Capture the cell that displays the provided text and extract its [X, Y] central coordinate. 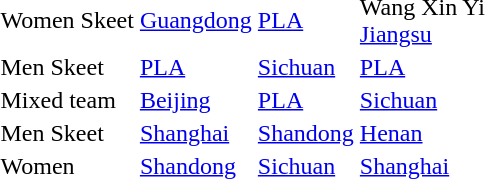
Sichuan [306, 67]
Beijing [196, 100]
Shanghai [196, 133]
Shandong [306, 133]
